Pinpoint the cell where the given text exists, returning its [X, Y] midpoint coordinate. 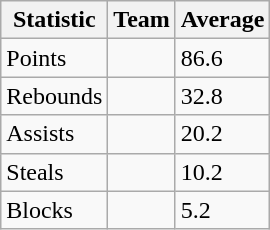
Blocks [54, 210]
32.8 [222, 96]
Average [222, 20]
Team [142, 20]
Points [54, 58]
5.2 [222, 210]
20.2 [222, 134]
Statistic [54, 20]
86.6 [222, 58]
Rebounds [54, 96]
Assists [54, 134]
Steals [54, 172]
10.2 [222, 172]
